Locate the cell with the specified text and output its [X, Y] center coordinate. 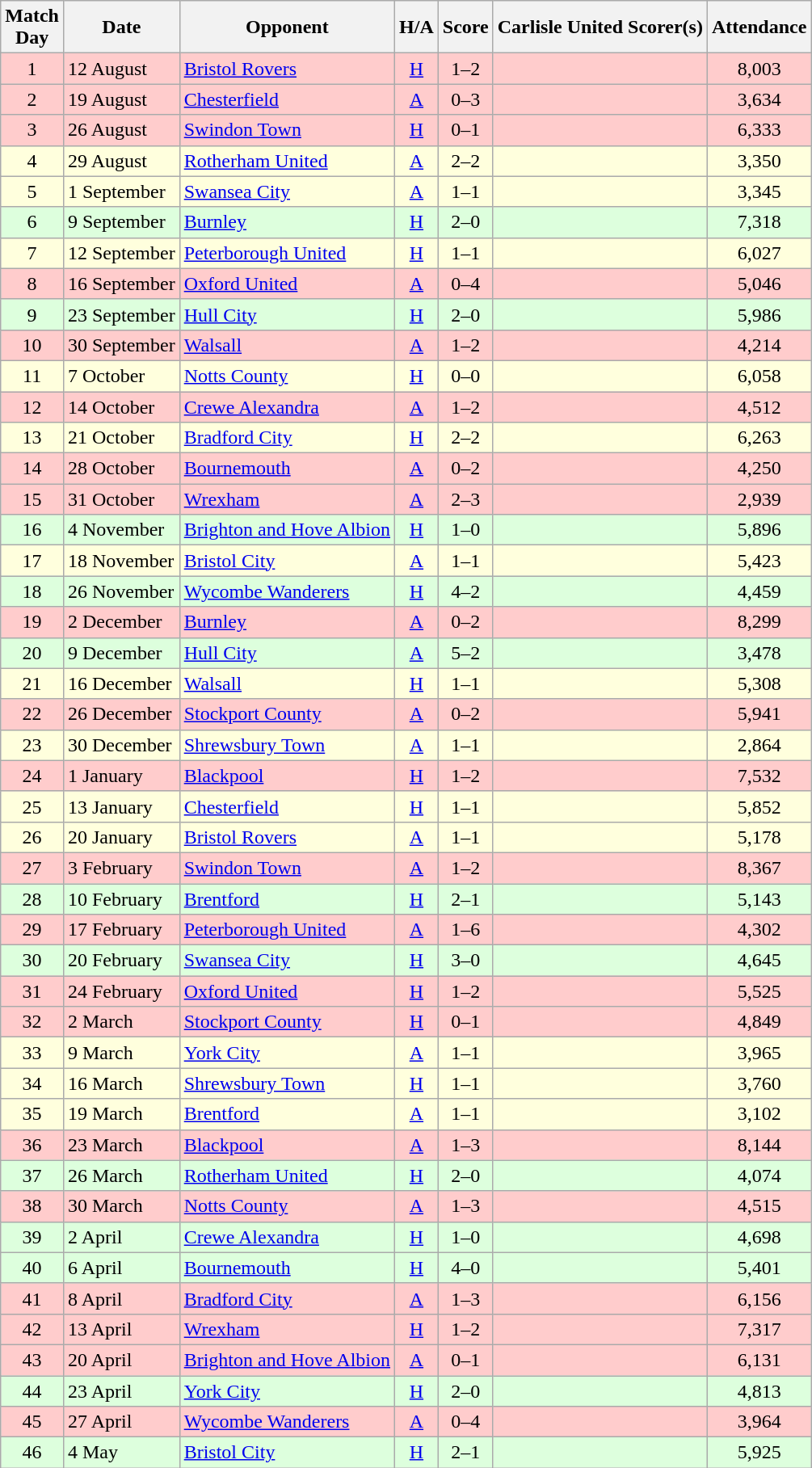
4,250 [759, 469]
44 [32, 1390]
4,512 [759, 406]
20 [32, 653]
12 [32, 406]
36 [32, 1145]
Match Day [32, 27]
16 March [121, 1083]
27 [32, 868]
20 February [121, 961]
21 October [121, 438]
28 October [121, 469]
3,760 [759, 1083]
23 March [121, 1145]
16 September [121, 284]
38 [32, 1206]
34 [32, 1083]
27 April [121, 1422]
5,308 [759, 684]
1 January [121, 776]
26 March [121, 1176]
30 December [121, 745]
33 [32, 1053]
17 [32, 561]
20 April [121, 1360]
Opponent [287, 27]
Date [121, 27]
18 [32, 591]
4 November [121, 530]
7 October [121, 376]
1 September [121, 191]
8,144 [759, 1145]
4,645 [759, 961]
H/A [417, 27]
0–3 [465, 99]
16 December [121, 684]
5,046 [759, 284]
7,317 [759, 1329]
18 November [121, 561]
26 August [121, 130]
4,214 [759, 345]
3,478 [759, 653]
25 [32, 806]
5–2 [465, 653]
31 [32, 991]
20 January [121, 837]
5,941 [759, 714]
7,318 [759, 222]
1–6 [465, 930]
3,965 [759, 1053]
3,350 [759, 161]
29 [32, 930]
4 [32, 161]
8,003 [759, 69]
6,027 [759, 253]
6,333 [759, 130]
7 [32, 253]
6,263 [759, 438]
17 February [121, 930]
Score [465, 27]
4,459 [759, 591]
6 April [121, 1268]
43 [32, 1360]
8,367 [759, 868]
29 August [121, 161]
5,925 [759, 1453]
46 [32, 1453]
2 March [121, 1022]
3,345 [759, 191]
5,143 [759, 899]
4,515 [759, 1206]
4–2 [465, 591]
12 August [121, 69]
4,698 [759, 1237]
14 [32, 469]
5,178 [759, 837]
30 September [121, 345]
5 [32, 191]
16 [32, 530]
13 [32, 438]
3 [32, 130]
Carlisle United Scorer(s) [600, 27]
10 February [121, 899]
5,525 [759, 991]
19 [32, 622]
2–3 [465, 499]
2,864 [759, 745]
23 April [121, 1390]
42 [32, 1329]
19 August [121, 99]
4,302 [759, 930]
39 [32, 1237]
8 April [121, 1298]
4,849 [759, 1022]
3,102 [759, 1114]
22 [32, 714]
9 December [121, 653]
13 January [121, 806]
4,074 [759, 1176]
26 December [121, 714]
6,131 [759, 1360]
6 [32, 222]
2,939 [759, 499]
5,401 [759, 1268]
32 [32, 1022]
23 September [121, 314]
9 [32, 314]
24 [32, 776]
26 [32, 837]
23 [32, 745]
24 February [121, 991]
5,896 [759, 530]
0–0 [465, 376]
6,156 [759, 1298]
12 September [121, 253]
11 [32, 376]
30 [32, 961]
4,813 [759, 1390]
3 February [121, 868]
5,852 [759, 806]
3,634 [759, 99]
6,058 [759, 376]
3–0 [465, 961]
26 November [121, 591]
1 [32, 69]
35 [32, 1114]
2 [32, 99]
7,532 [759, 776]
Attendance [759, 27]
28 [32, 899]
31 October [121, 499]
19 March [121, 1114]
2 December [121, 622]
4–0 [465, 1268]
3,964 [759, 1422]
37 [32, 1176]
10 [32, 345]
21 [32, 684]
30 March [121, 1206]
41 [32, 1298]
40 [32, 1268]
13 April [121, 1329]
9 September [121, 222]
5,423 [759, 561]
45 [32, 1422]
5,986 [759, 314]
4 May [121, 1453]
9 March [121, 1053]
15 [32, 499]
2 April [121, 1237]
8 [32, 284]
8,299 [759, 622]
14 October [121, 406]
